Output the [x, y] coordinate of the center of the cell containing the given text.  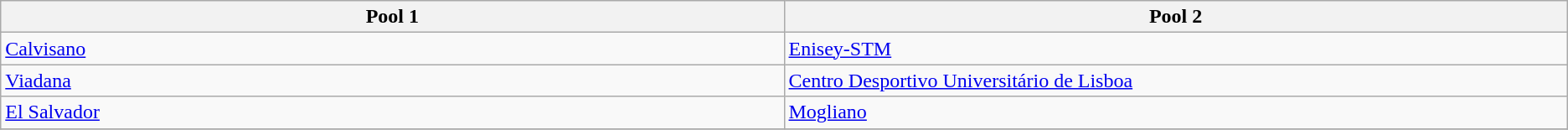
El Salvador [392, 112]
Centro Desportivo Universitário de Lisboa [1176, 81]
Enisey-STM [1176, 49]
Mogliano [1176, 112]
Calvisano [392, 49]
Viadana [392, 81]
Pool 1 [392, 17]
Pool 2 [1176, 17]
